Capture the cell that displays the provided text and extract its [X, Y] central coordinate. 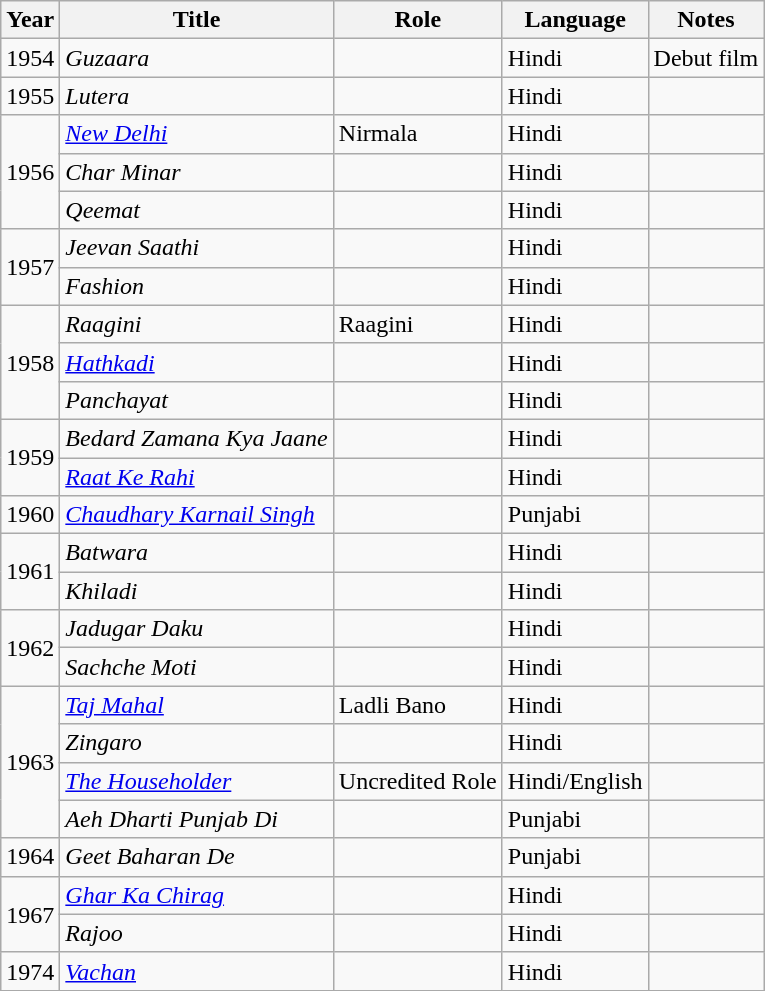
Hathkadi [196, 362]
Notes [706, 20]
Fashion [196, 286]
Debut film [706, 58]
1959 [30, 457]
1962 [30, 648]
1955 [30, 96]
Lutera [196, 96]
1967 [30, 914]
Jadugar Daku [196, 629]
Rajoo [196, 933]
1974 [30, 971]
Vachan [196, 971]
1957 [30, 267]
Guzaara [196, 58]
Hindi/English [575, 781]
Bedard Zamana Kya Jaane [196, 438]
Khiladi [196, 591]
1954 [30, 58]
Qeemat [196, 210]
Char Minar [196, 172]
Ladli Bano [418, 705]
1960 [30, 515]
Chaudhary Karnail Singh [196, 515]
Geet Baharan De [196, 857]
Panchayat [196, 400]
Role [418, 20]
Sachche Moti [196, 667]
1964 [30, 857]
New Delhi [196, 134]
1963 [30, 762]
1958 [30, 362]
Taj Mahal [196, 705]
1956 [30, 172]
The Householder [196, 781]
Year [30, 20]
Zingaro [196, 743]
Ghar Ka Chirag [196, 895]
Batwara [196, 553]
Jeevan Saathi [196, 248]
Aeh Dharti Punjab Di [196, 819]
Language [575, 20]
1961 [30, 572]
Raat Ke Rahi [196, 477]
Nirmala [418, 134]
Uncredited Role [418, 781]
Title [196, 20]
